For the text-containing cell, return its midpoint in [X, Y] coordinate format. 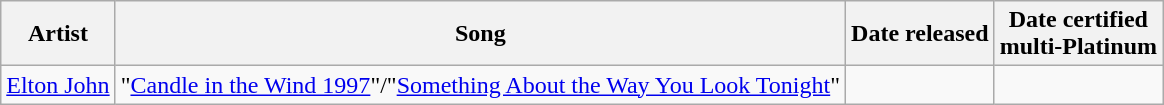
Song [480, 34]
Artist [58, 34]
Date certifiedmulti-Platinum [1078, 34]
Elton John [58, 85]
Date released [920, 34]
"Candle in the Wind 1997"/"Something About the Way You Look Tonight" [480, 85]
